Locate the cell with the specified text and output its [X, Y] center coordinate. 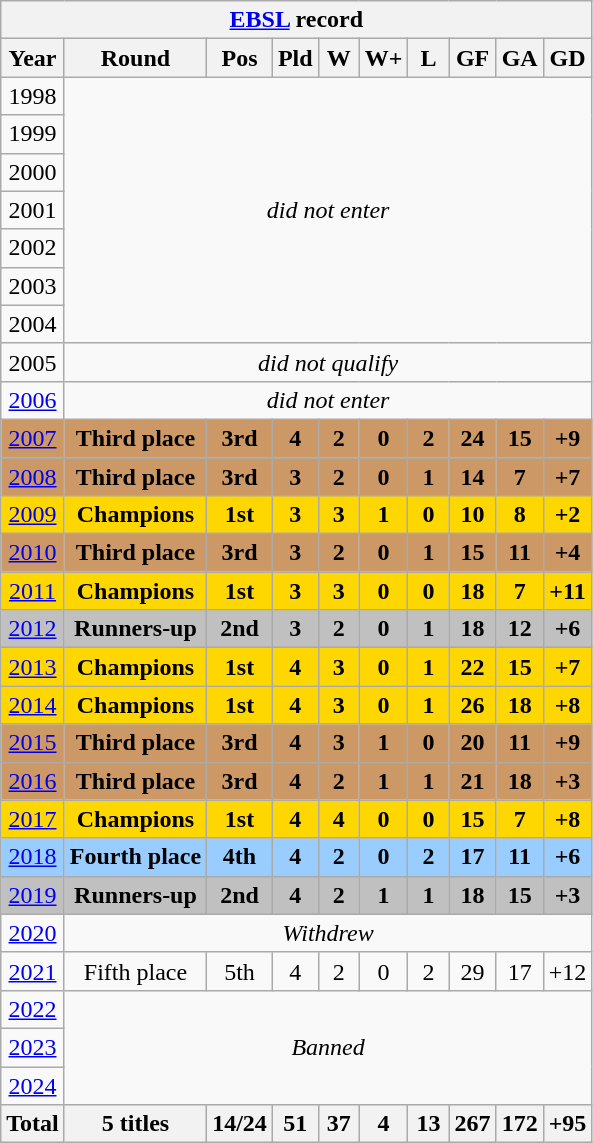
2010 [33, 553]
14/24 [240, 1124]
2005 [33, 362]
2008 [33, 477]
2015 [33, 743]
2022 [33, 1009]
2007 [33, 438]
2021 [33, 971]
12 [520, 629]
26 [472, 705]
22 [472, 667]
W [338, 58]
21 [472, 781]
2003 [33, 286]
37 [338, 1124]
2017 [33, 819]
GA [520, 58]
+4 [568, 553]
2001 [33, 210]
GD [568, 58]
Pos [240, 58]
24 [472, 438]
Fifth place [135, 971]
2004 [33, 324]
Pld [295, 58]
2011 [33, 591]
2012 [33, 629]
2006 [33, 400]
+11 [568, 591]
2023 [33, 1047]
Banned [328, 1047]
Total [33, 1124]
2016 [33, 781]
GF [472, 58]
2013 [33, 667]
13 [428, 1124]
267 [472, 1124]
51 [295, 1124]
W+ [384, 58]
did not qualify [328, 362]
Year [33, 58]
1999 [33, 134]
2002 [33, 248]
+12 [568, 971]
+2 [568, 515]
2009 [33, 515]
2020 [33, 933]
1998 [33, 96]
Fourth place [135, 857]
L [428, 58]
2014 [33, 705]
EBSL record [296, 20]
5th [240, 971]
+95 [568, 1124]
8 [520, 515]
2019 [33, 895]
2024 [33, 1085]
172 [520, 1124]
2018 [33, 857]
10 [472, 515]
Withdrew [328, 933]
5 titles [135, 1124]
4th [240, 857]
2000 [33, 172]
Round [135, 58]
29 [472, 971]
14 [472, 477]
20 [472, 743]
